Output the (x, y) coordinate of the center of the cell containing the given text.  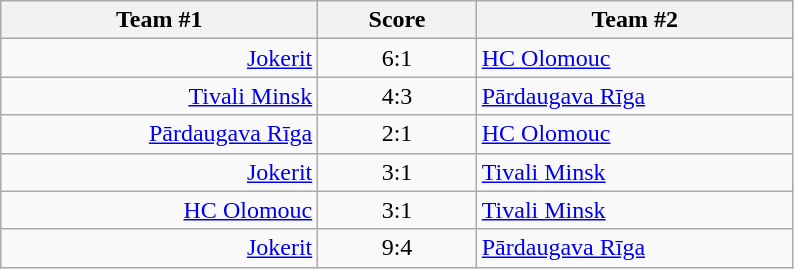
2:1 (397, 134)
6:1 (397, 58)
9:4 (397, 248)
4:3 (397, 96)
Team #1 (160, 20)
Team #2 (634, 20)
Score (397, 20)
